For the text-containing cell, return its midpoint in (x, y) coordinate format. 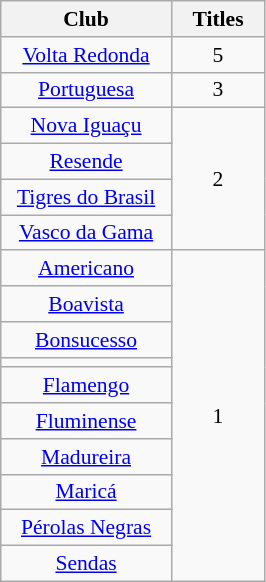
2 (218, 179)
3 (218, 90)
Volta Redonda (86, 55)
5 (218, 55)
Vasco da Gama (86, 233)
Pérolas Negras (86, 528)
1 (218, 416)
Boavista (86, 304)
Titles (218, 19)
Resende (86, 162)
Bonsucesso (86, 340)
Madureira (86, 457)
Fluminense (86, 421)
Club (86, 19)
Portuguesa (86, 90)
Flamengo (86, 386)
Nova Iguaçu (86, 126)
Sendas (86, 564)
Americano (86, 269)
Maricá (86, 492)
Tigres do Brasil (86, 197)
